Output the (x, y) coordinate of the center of the cell containing the given text.  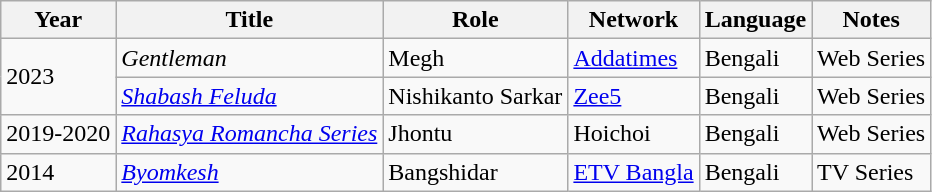
Year (58, 20)
Bangshidar (476, 172)
Title (250, 20)
Network (634, 20)
2019-2020 (58, 134)
Rahasya Romancha Series (250, 134)
Notes (872, 20)
Gentleman (250, 58)
Shabash Feluda (250, 96)
Jhontu (476, 134)
ETV Bangla (634, 172)
Addatimes (634, 58)
Hoichoi (634, 134)
2014 (58, 172)
Language (755, 20)
Role (476, 20)
Nishikanto Sarkar (476, 96)
Zee5 (634, 96)
Byomkesh (250, 172)
Megh (476, 58)
2023 (58, 77)
TV Series (872, 172)
